Return the [x, y] coordinate for the center point of the cell that contains the specified text.  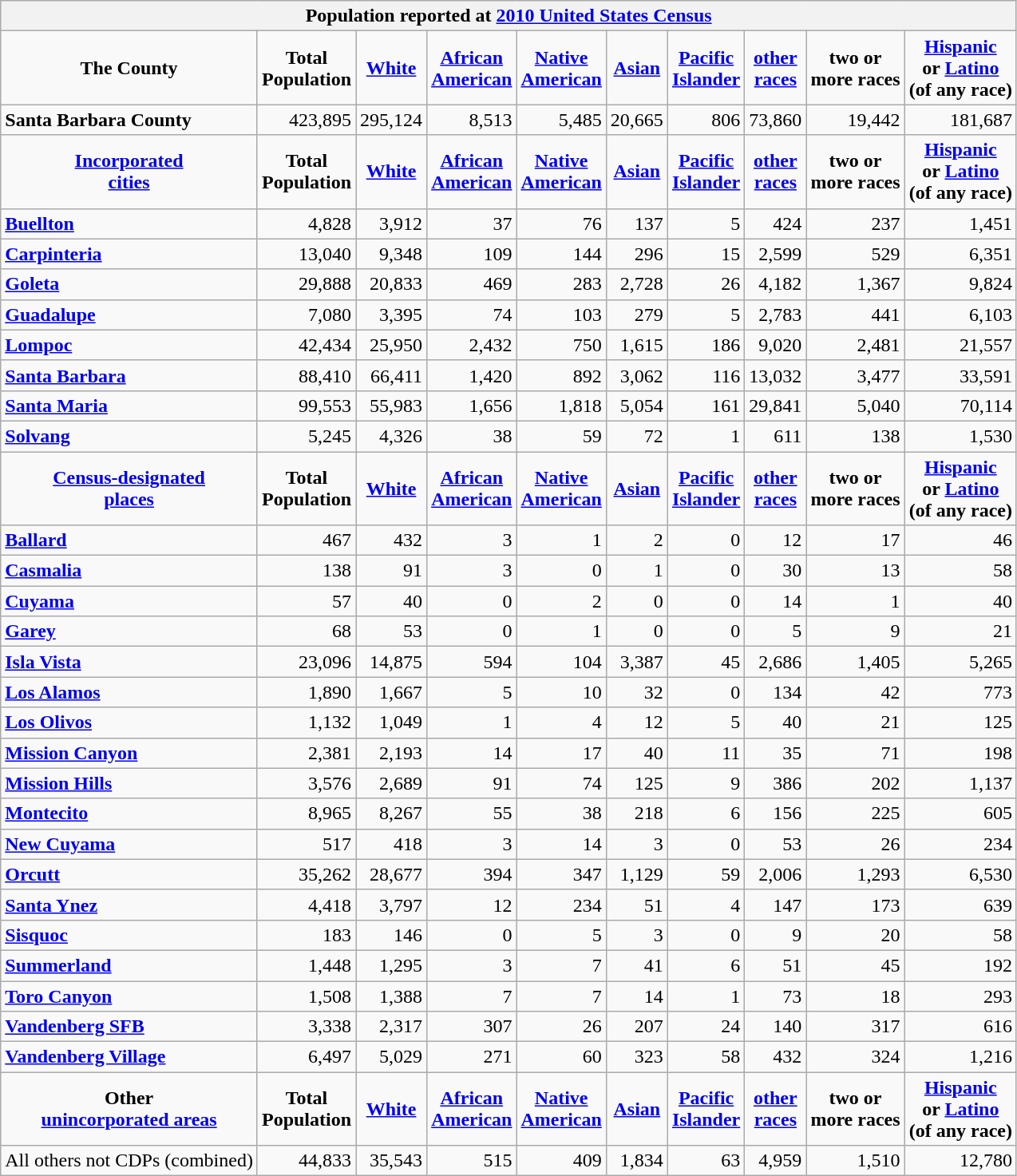
1,530 [960, 436]
42,434 [307, 345]
5,245 [307, 436]
Incorporatedcities [129, 172]
70,114 [960, 406]
156 [776, 814]
Casmalia [129, 571]
60 [561, 1057]
4,326 [391, 436]
3,387 [637, 662]
806 [706, 120]
1,508 [307, 996]
8,513 [472, 120]
616 [960, 1027]
639 [960, 905]
New Cuyama [129, 844]
225 [856, 814]
1,656 [472, 406]
1,216 [960, 1057]
3,576 [307, 783]
6,497 [307, 1057]
24 [706, 1027]
4,182 [776, 284]
Los Alamos [129, 692]
Santa Ynez [129, 905]
20,665 [637, 120]
Orcutt [129, 874]
198 [960, 753]
1,367 [856, 284]
324 [856, 1057]
279 [637, 315]
35,262 [307, 874]
594 [472, 662]
73,860 [776, 120]
293 [960, 996]
181,687 [960, 120]
192 [960, 965]
10 [561, 692]
28,677 [391, 874]
13 [856, 571]
386 [776, 783]
2,689 [391, 783]
317 [856, 1027]
296 [637, 254]
37 [472, 224]
103 [561, 315]
8,267 [391, 814]
Summerland [129, 965]
1,132 [307, 723]
295,124 [391, 120]
14,875 [391, 662]
515 [472, 1161]
Montecito [129, 814]
323 [637, 1057]
71 [856, 753]
1,405 [856, 662]
19,442 [856, 120]
1,615 [637, 345]
2,006 [776, 874]
The County [129, 68]
11 [706, 753]
202 [856, 783]
9,020 [776, 345]
173 [856, 905]
5,265 [960, 662]
1,818 [561, 406]
21,557 [960, 345]
773 [960, 692]
99,553 [307, 406]
441 [856, 315]
207 [637, 1027]
20 [856, 935]
66,411 [391, 375]
Cuyama [129, 601]
109 [472, 254]
8,965 [307, 814]
Toro Canyon [129, 996]
1,420 [472, 375]
41 [637, 965]
104 [561, 662]
5,029 [391, 1057]
5,485 [561, 120]
57 [307, 601]
7,080 [307, 315]
55 [472, 814]
418 [391, 844]
29,888 [307, 284]
Population reported at 2010 United States Census [509, 16]
1,388 [391, 996]
29,841 [776, 406]
2,432 [472, 345]
1,295 [391, 965]
424 [776, 224]
394 [472, 874]
116 [706, 375]
611 [776, 436]
Census-designatedplaces [129, 489]
4,959 [776, 1161]
Santa Barbara [129, 375]
2,783 [776, 315]
3,062 [637, 375]
892 [561, 375]
2,728 [637, 284]
13,040 [307, 254]
Buellton [129, 224]
1,448 [307, 965]
Mission Hills [129, 783]
161 [706, 406]
307 [472, 1027]
Carpinteria [129, 254]
Otherunincorporated areas [129, 1109]
30 [776, 571]
Vandenberg SFB [129, 1027]
20,833 [391, 284]
140 [776, 1027]
Solvang [129, 436]
35,543 [391, 1161]
6,103 [960, 315]
13,032 [776, 375]
9,824 [960, 284]
409 [561, 1161]
88,410 [307, 375]
46 [960, 540]
137 [637, 224]
3,395 [391, 315]
2,481 [856, 345]
146 [391, 935]
144 [561, 254]
Santa Barbara County [129, 120]
237 [856, 224]
68 [307, 632]
2,381 [307, 753]
33,591 [960, 375]
3,477 [856, 375]
23,096 [307, 662]
Santa Maria [129, 406]
Goleta [129, 284]
147 [776, 905]
3,912 [391, 224]
2,317 [391, 1027]
2,193 [391, 753]
55,983 [391, 406]
12,780 [960, 1161]
2,599 [776, 254]
5,054 [637, 406]
All others not CDPs (combined) [129, 1161]
15 [706, 254]
134 [776, 692]
63 [706, 1161]
1,834 [637, 1161]
605 [960, 814]
467 [307, 540]
1,667 [391, 692]
44,833 [307, 1161]
Sisquoc [129, 935]
423,895 [307, 120]
529 [856, 254]
6,530 [960, 874]
Isla Vista [129, 662]
6,351 [960, 254]
18 [856, 996]
218 [637, 814]
4,418 [307, 905]
1,049 [391, 723]
469 [472, 284]
1,890 [307, 692]
2,686 [776, 662]
3,797 [391, 905]
32 [637, 692]
3,338 [307, 1027]
283 [561, 284]
Los Olivos [129, 723]
4,828 [307, 224]
Mission Canyon [129, 753]
1,137 [960, 783]
5,040 [856, 406]
Lompoc [129, 345]
186 [706, 345]
Garey [129, 632]
Ballard [129, 540]
42 [856, 692]
1,510 [856, 1161]
271 [472, 1057]
Vandenberg Village [129, 1057]
750 [561, 345]
1,293 [856, 874]
72 [637, 436]
76 [561, 224]
73 [776, 996]
35 [776, 753]
Guadalupe [129, 315]
183 [307, 935]
25,950 [391, 345]
347 [561, 874]
517 [307, 844]
1,129 [637, 874]
1,451 [960, 224]
9,348 [391, 254]
